Provide the (x, y) coordinate of the cell's center where the given text is located.  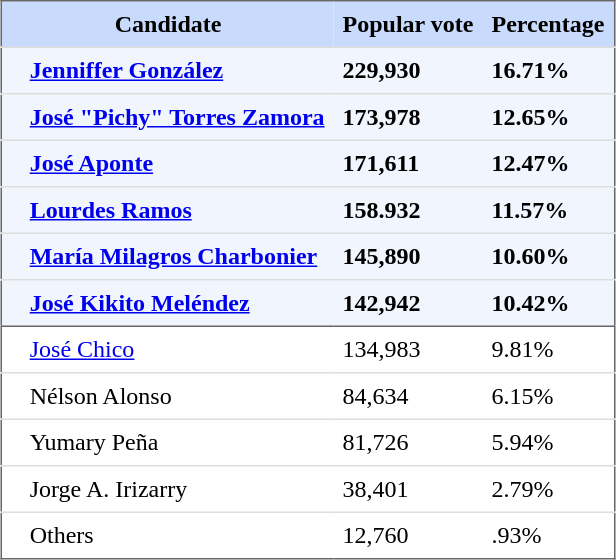
81,726 (408, 442)
145,890 (408, 256)
Candidate (168, 24)
173,978 (408, 117)
10.42% (548, 303)
Popular vote (408, 24)
5.94% (548, 442)
José Chico (178, 349)
José "Pichy" Torres Zamora (178, 117)
84,634 (408, 396)
11.57% (548, 210)
Jenniffer González (178, 70)
142,942 (408, 303)
.93% (548, 535)
10.60% (548, 256)
158.932 (408, 210)
Jorge A. Irizarry (178, 489)
171,611 (408, 163)
Yumary Peña (178, 442)
12.65% (548, 117)
134,983 (408, 349)
José Aponte (178, 163)
Percentage (548, 24)
12.47% (548, 163)
6.15% (548, 396)
16.71% (548, 70)
Others (178, 535)
2.79% (548, 489)
9.81% (548, 349)
12,760 (408, 535)
José Kikito Meléndez (178, 303)
Lourdes Ramos (178, 210)
María Milagros Charbonier (178, 256)
38,401 (408, 489)
Nélson Alonso (178, 396)
229,930 (408, 70)
